For the text-containing cell, return its midpoint in [x, y] coordinate format. 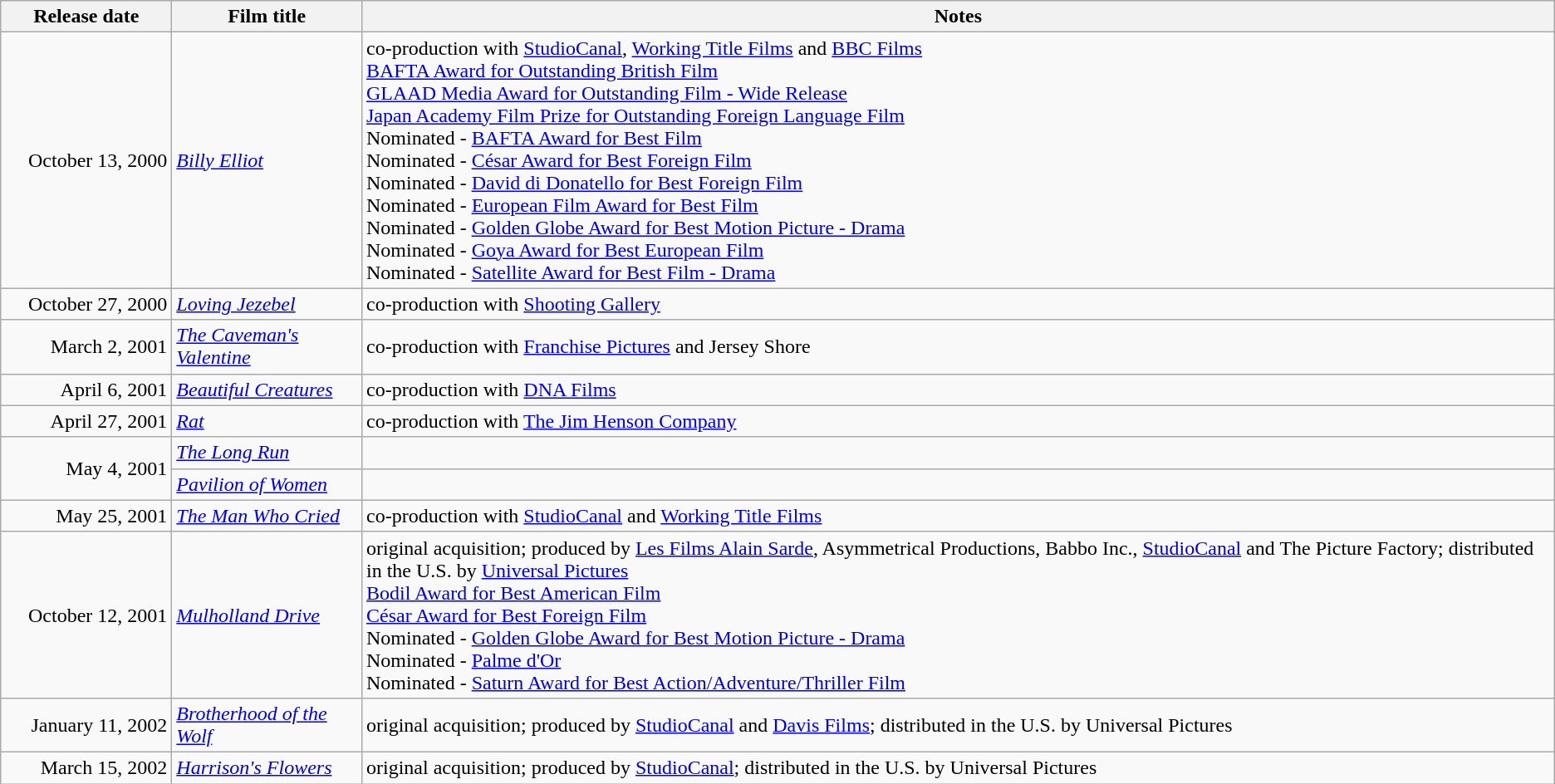
Loving Jezebel [267, 304]
May 25, 2001 [86, 516]
co-production with The Jim Henson Company [958, 421]
co-production with DNA Films [958, 390]
Beautiful Creatures [267, 390]
Rat [267, 421]
May 4, 2001 [86, 468]
October 12, 2001 [86, 615]
January 11, 2002 [86, 724]
The Man Who Cried [267, 516]
original acquisition; produced by StudioCanal and Davis Films; distributed in the U.S. by Universal Pictures [958, 724]
Film title [267, 17]
Billy Elliot [267, 160]
Notes [958, 17]
March 15, 2002 [86, 767]
Pavilion of Women [267, 484]
The Long Run [267, 453]
Brotherhood of the Wolf [267, 724]
April 27, 2001 [86, 421]
October 13, 2000 [86, 160]
co-production with Shooting Gallery [958, 304]
The Caveman's Valentine [267, 347]
March 2, 2001 [86, 347]
April 6, 2001 [86, 390]
October 27, 2000 [86, 304]
co-production with Franchise Pictures and Jersey Shore [958, 347]
Harrison's Flowers [267, 767]
co-production with StudioCanal and Working Title Films [958, 516]
original acquisition; produced by StudioCanal; distributed in the U.S. by Universal Pictures [958, 767]
Mulholland Drive [267, 615]
Release date [86, 17]
